Return [X, Y] of the center of cell containing provided text 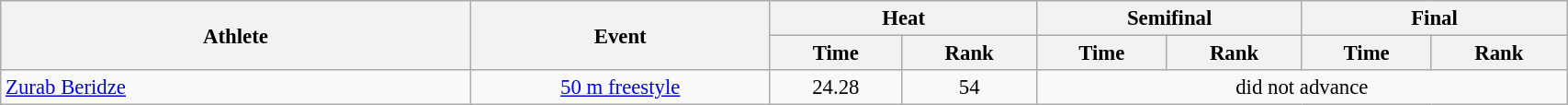
Event [620, 35]
Semifinal [1169, 18]
54 [969, 87]
Heat [904, 18]
did not advance [1303, 87]
Final [1434, 18]
50 m freestyle [620, 87]
Zurab Beridze [235, 87]
24.28 [836, 87]
Athlete [235, 35]
